Return the [X, Y] coordinate for the center point of the cell that contains the specified text.  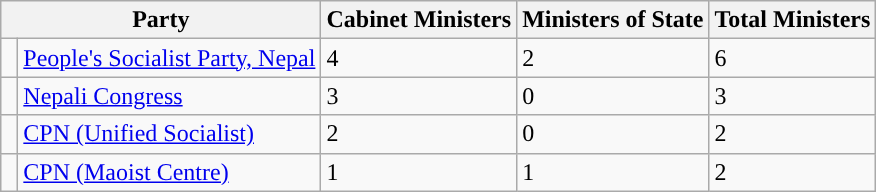
CPN (Unified Socialist) [170, 134]
Total Ministers [792, 20]
4 [419, 58]
6 [792, 58]
Party [161, 20]
Nepali Congress [170, 96]
People's Socialist Party, Nepal [170, 58]
CPN (Maoist Centre) [170, 172]
Cabinet Ministers [419, 20]
Ministers of State [613, 20]
